Capture the cell that displays the provided text and extract its [x, y] central coordinate. 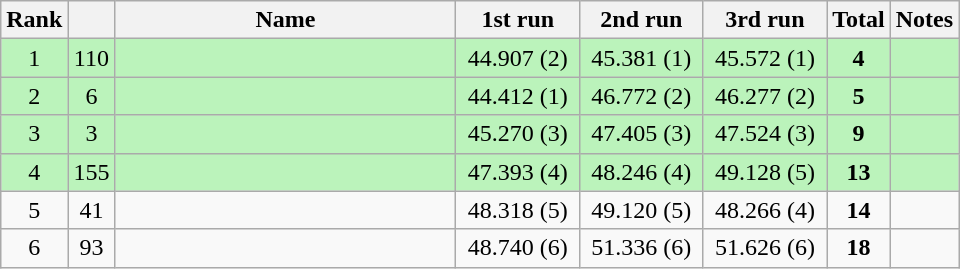
Total [859, 20]
2nd run [642, 20]
48.246 (4) [642, 172]
44.907 (2) [518, 58]
155 [92, 172]
51.336 (6) [642, 248]
3rd run [765, 20]
14 [859, 210]
93 [92, 248]
2 [34, 96]
49.128 (5) [765, 172]
45.270 (3) [518, 134]
1 [34, 58]
47.524 (3) [765, 134]
Rank [34, 20]
46.772 (2) [642, 96]
47.393 (4) [518, 172]
45.572 (1) [765, 58]
51.626 (6) [765, 248]
46.277 (2) [765, 96]
9 [859, 134]
48.318 (5) [518, 210]
44.412 (1) [518, 96]
45.381 (1) [642, 58]
48.740 (6) [518, 248]
Notes [924, 20]
47.405 (3) [642, 134]
Name [286, 20]
49.120 (5) [642, 210]
18 [859, 248]
110 [92, 58]
41 [92, 210]
48.266 (4) [765, 210]
1st run [518, 20]
13 [859, 172]
